Pinpoint the cell where the given text exists, returning its [x, y] midpoint coordinate. 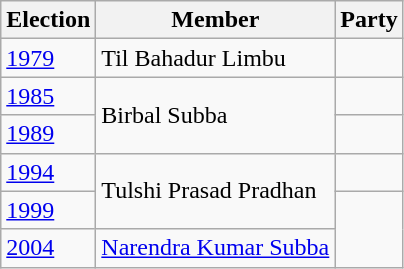
1999 [48, 210]
Birbal Subba [216, 115]
1989 [48, 134]
2004 [48, 248]
Til Bahadur Limbu [216, 58]
Narendra Kumar Subba [216, 248]
Member [216, 20]
Party [369, 20]
Election [48, 20]
1979 [48, 58]
Tulshi Prasad Pradhan [216, 191]
1985 [48, 96]
1994 [48, 172]
